Provide the (x, y) coordinate of the cell's center where the given text is located.  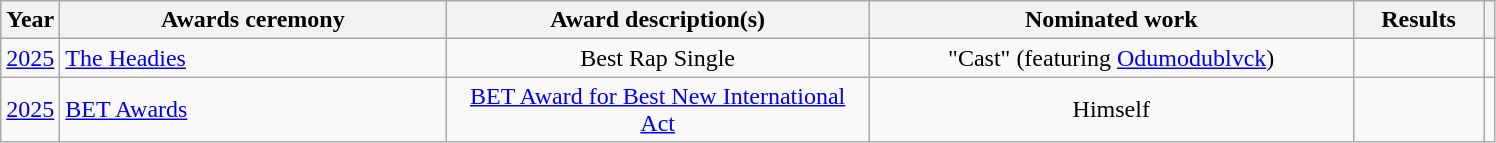
Awards ceremony (253, 20)
Results (1418, 20)
Himself (1111, 110)
Best Rap Single (658, 58)
The Headies (253, 58)
"Cast" (featuring Odumodublvck) (1111, 58)
Nominated work (1111, 20)
Year (30, 20)
BET Award for Best New International Act (658, 110)
BET Awards (253, 110)
Award description(s) (658, 20)
